Scan for the cell matching the given text and deliver its [X, Y] coordinate at center. 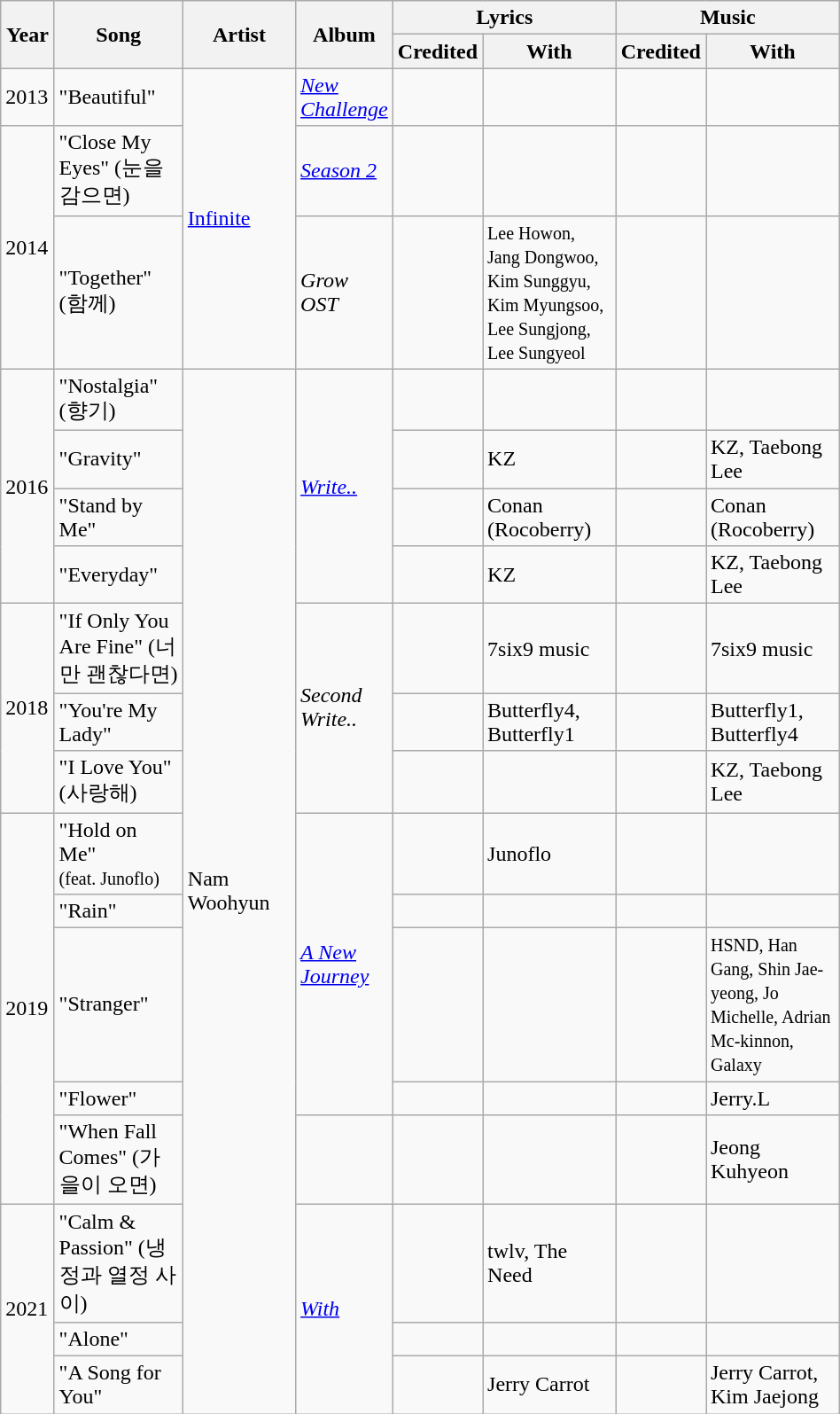
"Stand by Me" [119, 518]
Infinite [239, 218]
"Hold on Me"(feat. Junoflo) [119, 853]
Song [119, 35]
"Rain" [119, 911]
Season 2 [345, 170]
2019 [27, 1008]
"Calm & Passion" (냉정과 열정 사이) [119, 1264]
Grow OST [345, 293]
"Together" (함께) [119, 293]
"I Love You" (사랑해) [119, 782]
"Gravity" [119, 459]
2016 [27, 486]
"Alone" [119, 1339]
Write.. [345, 486]
Jerry.L [773, 1098]
"Close My Eyes" (눈을 감으면) [119, 170]
2018 [27, 708]
Junoflo [549, 853]
New Challenge [345, 98]
"Stranger" [119, 1005]
Jeong Kuhyeon [773, 1160]
"Nostalgia" (향기) [119, 400]
"When Fall Comes" (가을이 오면) [119, 1160]
"If Only You Are Fine" (너만 괜찮다면) [119, 649]
"Flower" [119, 1098]
2013 [27, 98]
"Beautiful" [119, 98]
Butterfly4, Butterfly1 [549, 722]
Nam Woohyun [239, 891]
Jerry Carrot, Kim Jaejong [773, 1385]
Year [27, 35]
2014 [27, 247]
twlv, The Need [549, 1264]
Lee Howon, Jang Dongwoo, Kim Sunggyu, Kim Myungsoo, Lee Sungjong, Lee Sungyeol [549, 293]
Album [345, 35]
Artist [239, 35]
HSND, Han Gang, Shin Jae-yeong, Jo Michelle, Adrian Mc-kinnon, Galaxy [773, 1005]
Lyrics [504, 18]
"You're My Lady" [119, 722]
A New Journey [345, 963]
Jerry Carrot [549, 1385]
Butterfly1, Butterfly4 [773, 722]
2021 [27, 1309]
"Everyday" [119, 574]
"A Song for You" [119, 1385]
Second Write.. [345, 708]
Music [727, 18]
